Return [x, y] of the center of cell containing provided text 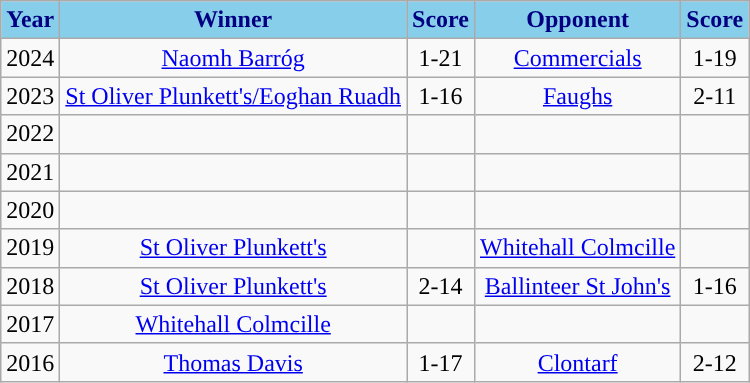
2024 [30, 58]
Naomh Barróg [234, 58]
2-11 [715, 96]
2022 [30, 134]
2023 [30, 96]
Ballinteer St John's [577, 286]
Clontarf [577, 362]
2018 [30, 286]
2020 [30, 210]
Opponent [577, 20]
1-19 [715, 58]
1-17 [441, 362]
Commercials [577, 58]
2017 [30, 324]
2-12 [715, 362]
2-14 [441, 286]
St Oliver Plunkett's/Eoghan Ruadh [234, 96]
Year [30, 20]
1-21 [441, 58]
2021 [30, 172]
Faughs [577, 96]
Winner [234, 20]
2019 [30, 248]
Thomas Davis [234, 362]
2016 [30, 362]
